Identify which cell holds the provided text, then report its [X, Y] central coordinate. 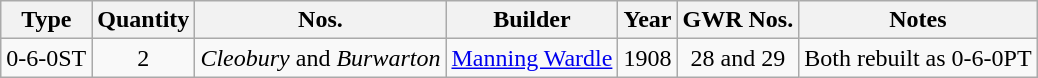
Cleobury and Burwarton [320, 58]
Manning Wardle [532, 58]
28 and 29 [738, 58]
0-6-0ST [46, 58]
GWR Nos. [738, 20]
2 [144, 58]
Nos. [320, 20]
Year [648, 20]
Notes [918, 20]
1908 [648, 58]
Builder [532, 20]
Type [46, 20]
Quantity [144, 20]
Both rebuilt as 0-6-0PT [918, 58]
